Find where the given text appears and provide that cell's center as (x, y) coordinate. 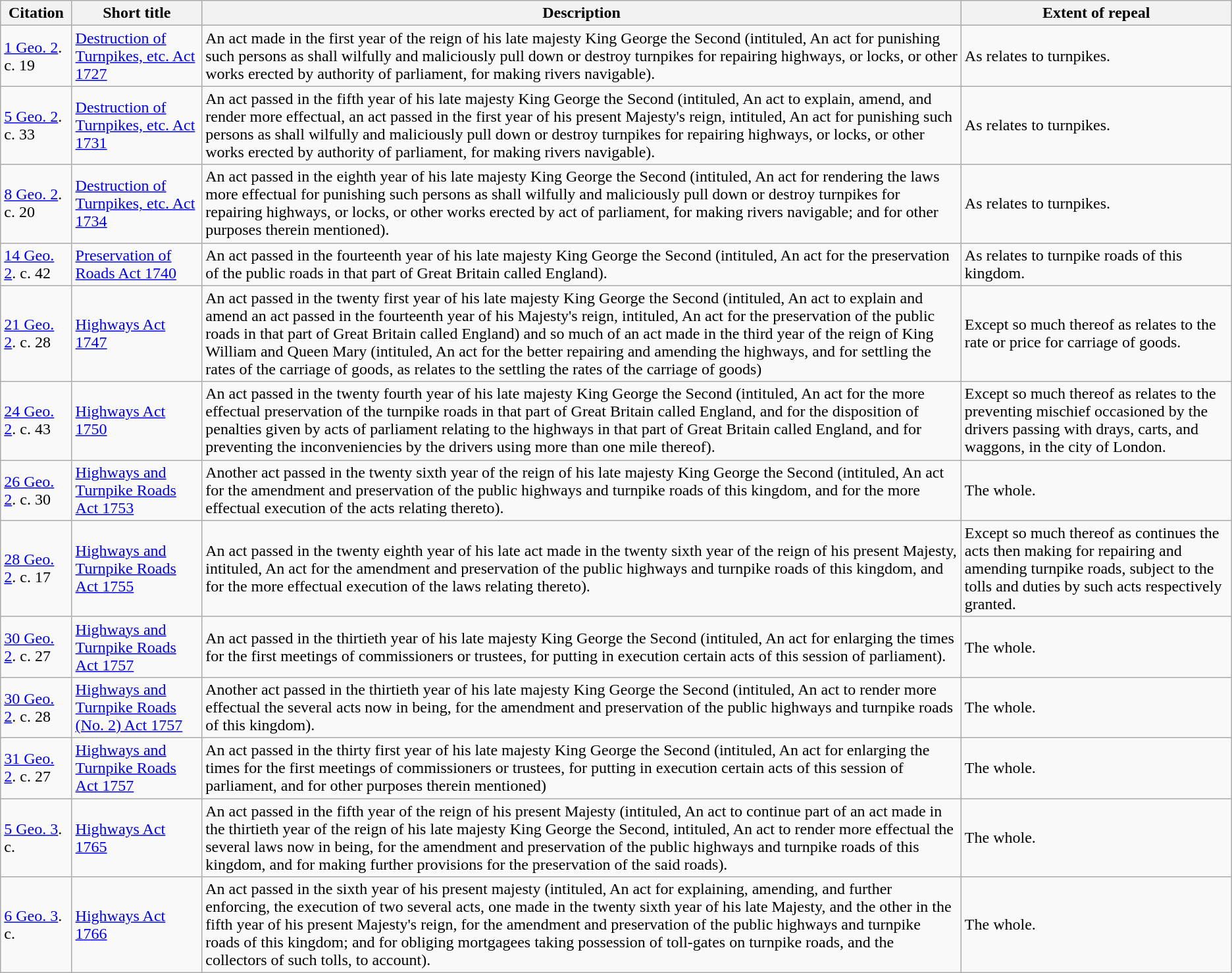
Description (582, 13)
Destruction of Turnpikes, etc. Act 1731 (137, 125)
Extent of repeal (1096, 13)
Highways Act 1765 (137, 838)
8 Geo. 2. c. 20 (36, 204)
1 Geo. 2. c. 19 (36, 56)
Highways and Turnpike Roads (No. 2) Act 1757 (137, 707)
Preservation of Roads Act 1740 (137, 264)
Except so much thereof as relates to the rate or price for carriage of goods. (1096, 334)
28 Geo. 2. c. 17 (36, 568)
As relates to turnpike roads of this kingdom. (1096, 264)
Destruction of Turnpikes, etc. Act 1734 (137, 204)
Citation (36, 13)
14 Geo. 2. c. 42 (36, 264)
21 Geo. 2. c. 28 (36, 334)
5 Geo. 3. c. (36, 838)
Highways Act 1747 (137, 334)
30 Geo. 2. c. 27 (36, 647)
Short title (137, 13)
Highways Act 1750 (137, 421)
Except so much thereof as relates to the preventing mischief occasioned by the drivers passing with drays, carts, and waggons, in the city of London. (1096, 421)
6 Geo. 3. c. (36, 925)
5 Geo. 2. c. 33 (36, 125)
24 Geo. 2. c. 43 (36, 421)
30 Geo. 2. c. 28 (36, 707)
Highways and Turnpike Roads Act 1753 (137, 490)
26 Geo. 2. c. 30 (36, 490)
31 Geo. 2. c. 27 (36, 768)
Highways and Turnpike Roads Act 1755 (137, 568)
Destruction of Turnpikes, etc. Act 1727 (137, 56)
Highways Act 1766 (137, 925)
